Capture the cell that displays the provided text and extract its (x, y) central coordinate. 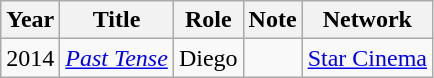
Role (208, 20)
Title (117, 20)
Diego (208, 58)
Network (367, 20)
Note (272, 20)
Year (30, 20)
Past Tense (117, 58)
Star Cinema (367, 58)
2014 (30, 58)
